Output the (x, y) coordinate of the center of the cell containing the given text.  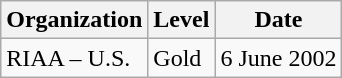
Date (278, 20)
6 June 2002 (278, 58)
RIAA – U.S. (74, 58)
Level (182, 20)
Organization (74, 20)
Gold (182, 58)
